Detect which cell encompasses the target text, then output its [X, Y] center coordinate. 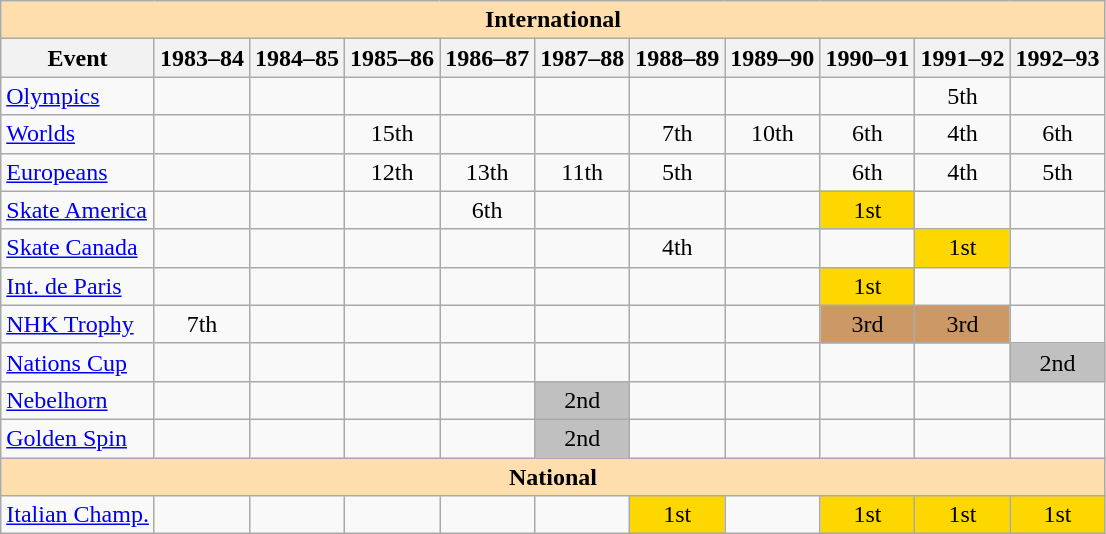
Italian Champ. [78, 515]
15th [392, 134]
Europeans [78, 172]
1983–84 [202, 58]
13th [488, 172]
Skate Canada [78, 248]
1988–89 [678, 58]
1992–93 [1058, 58]
Skate America [78, 210]
10th [772, 134]
1986–87 [488, 58]
International [553, 20]
National [553, 477]
12th [392, 172]
Worlds [78, 134]
1987–88 [582, 58]
Event [78, 58]
Nebelhorn [78, 400]
NHK Trophy [78, 324]
1991–92 [962, 58]
Nations Cup [78, 362]
Int. de Paris [78, 286]
Olympics [78, 96]
Golden Spin [78, 438]
11th [582, 172]
1984–85 [298, 58]
1985–86 [392, 58]
1990–91 [868, 58]
1989–90 [772, 58]
